Capture the cell that displays the provided text and extract its (x, y) central coordinate. 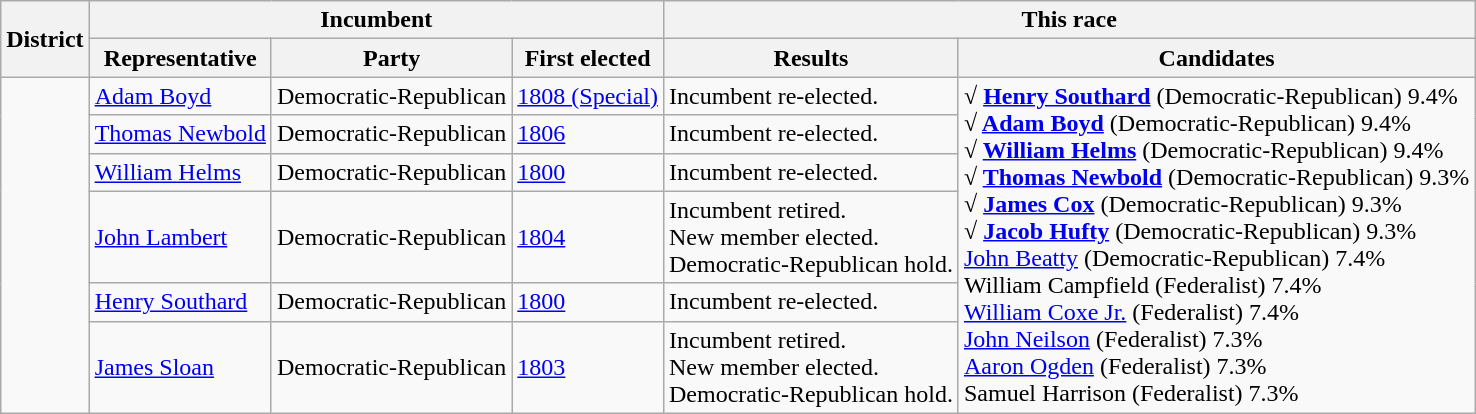
1806 (588, 134)
Incumbent (376, 20)
Thomas Newbold (180, 134)
Party (391, 58)
James Sloan (180, 367)
Results (810, 58)
1808 (Special) (588, 96)
1803 (588, 367)
Henry Southard (180, 302)
First elected (588, 58)
William Helms (180, 172)
District (45, 39)
Adam Boyd (180, 96)
John Lambert (180, 237)
Candidates (1216, 58)
1804 (588, 237)
This race (1068, 20)
Representative (180, 58)
